Provide the (x, y) coordinate of the cell's center where the given text is located.  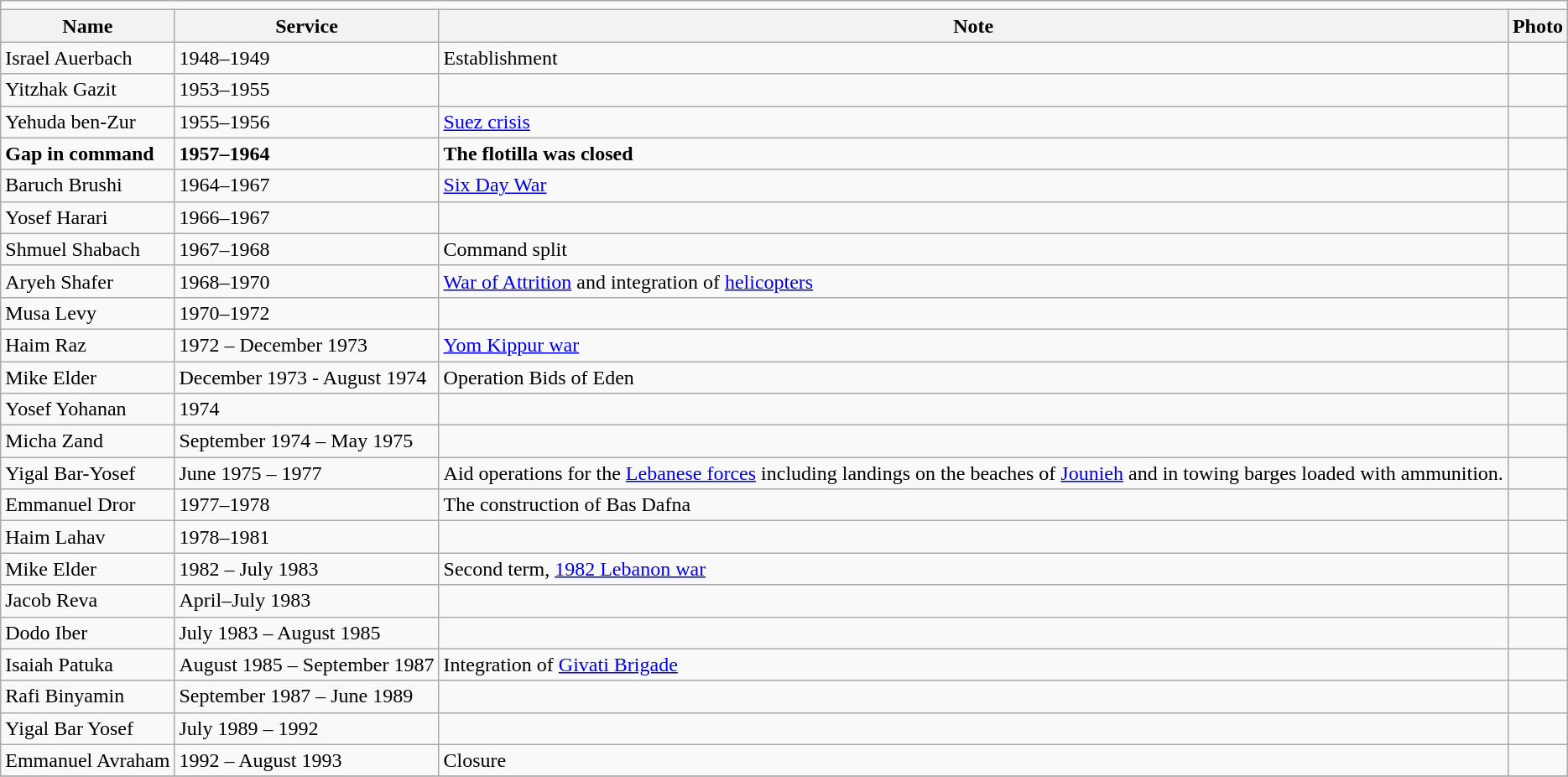
April–July 1983 (307, 601)
June 1975 – 1977 (307, 473)
1953–1955 (307, 90)
Yom Kippur war (973, 345)
Yosef Yohanan (87, 409)
1964–1967 (307, 185)
Service (307, 26)
1978–1981 (307, 537)
1967–1968 (307, 249)
Yigal Bar-Yosef (87, 473)
1977–1978 (307, 505)
Emmanuel Avraham (87, 760)
Haim Lahav (87, 537)
The flotilla was closed (973, 154)
1972 – December 1973 (307, 345)
Suez crisis (973, 122)
War of Attrition and integration of helicopters (973, 281)
1974 (307, 409)
July 1983 – August 1985 (307, 633)
Isaiah Patuka (87, 665)
Six Day War (973, 185)
1968–1970 (307, 281)
Yehuda ben-Zur (87, 122)
September 1987 – June 1989 (307, 696)
1955–1956 (307, 122)
Establishment (973, 58)
Micha Zand (87, 441)
1957–1964 (307, 154)
Yigal Bar Yosef (87, 728)
Musa Levy (87, 313)
Yitzhak Gazit (87, 90)
1982 – July 1983 (307, 569)
1992 – August 1993 (307, 760)
Aid operations for the Lebanese forces including landings on the beaches of Jounieh and in towing barges loaded with ammunition. (973, 473)
Note (973, 26)
Israel Auerbach (87, 58)
September 1974 – May 1975 (307, 441)
1970–1972 (307, 313)
Aryeh Shafer (87, 281)
Integration of Givati Brigade (973, 665)
Second term, 1982 Lebanon war (973, 569)
Dodo Iber (87, 633)
Yosef Harari (87, 217)
Name (87, 26)
1948–1949 (307, 58)
Gap in command (87, 154)
The construction of Bas Dafna (973, 505)
Baruch Brushi (87, 185)
1966–1967 (307, 217)
August 1985 – September 1987 (307, 665)
Rafi Binyamin (87, 696)
Photo (1537, 26)
July 1989 – 1992 (307, 728)
Haim Raz (87, 345)
Operation Bids of Eden (973, 377)
Emmanuel Dror (87, 505)
Shmuel Shabach (87, 249)
Command split (973, 249)
Jacob Reva (87, 601)
December 1973 - August 1974 (307, 377)
Closure (973, 760)
